Locate the cell with the specified text and output its [X, Y] center coordinate. 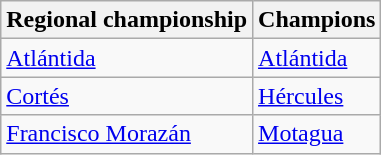
Motagua [317, 134]
Champions [317, 20]
Regional championship [127, 20]
Hércules [317, 96]
Cortés [127, 96]
Francisco Morazán [127, 134]
